Pinpoint the cell where the given text exists, returning its (x, y) midpoint coordinate. 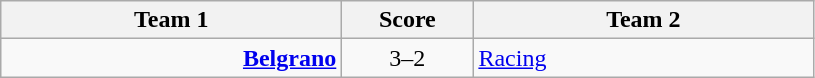
3–2 (408, 58)
Team 2 (644, 20)
Belgrano (172, 58)
Score (408, 20)
Racing (644, 58)
Team 1 (172, 20)
